Provide the [X, Y] coordinate of the cell's center where the given text is located.  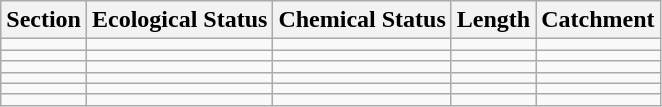
Ecological Status [179, 20]
Chemical Status [362, 20]
Section [44, 20]
Catchment [598, 20]
Length [493, 20]
